Locate the cell with the specified text and output its (x, y) center coordinate. 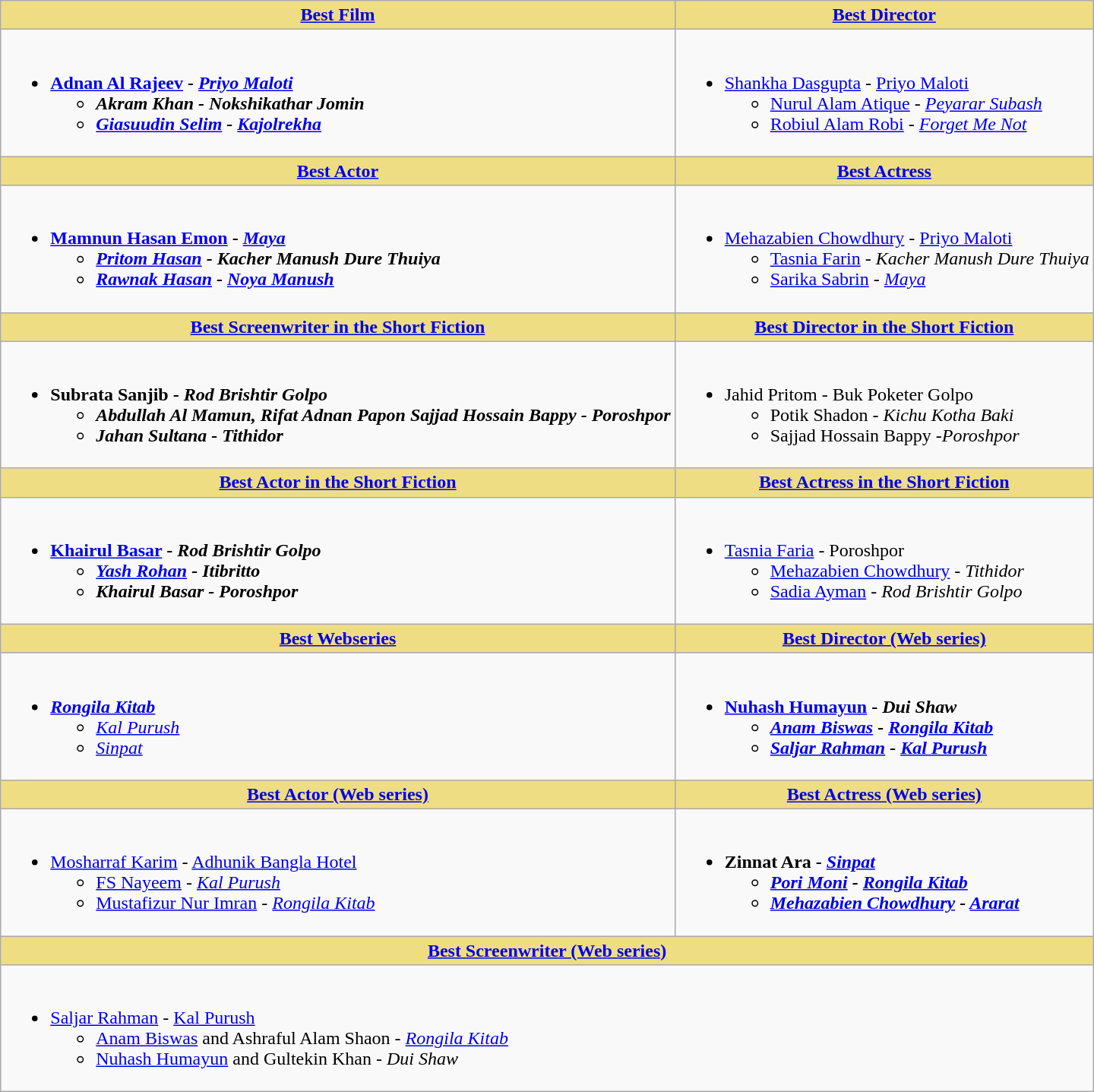
Mamnun Hasan Emon - MayaPritom Hasan - Kacher Manush Dure ThuiyaRawnak Hasan - Noya Manush (337, 249)
Shankha Dasgupta - Priyo MalotiNurul Alam Atique - Peyarar SubashRobiul Alam Robi - Forget Me Not (884, 93)
Best Actor in the Short Fiction (337, 483)
Tasnia Faria - PoroshporMehazabien Chowdhury - TithidorSadia Ayman - Rod Brishtir Golpo (884, 561)
Best Director (Web series) (884, 638)
Zinnat Ara - SinpatPori Moni - Rongila KitabMehazabien Chowdhury - Ararat (884, 872)
Saljar Rahman - Kal PurushAnam Biswas and Ashraful Alam Shaon - Rongila KitabNuhash Humayun and Gultekin Khan - Dui Shaw (547, 1029)
Best Director in the Short Fiction (884, 327)
Best Actor (Web series) (337, 794)
Nuhash Humayun - Dui ShawAnam Biswas - Rongila KitabSaljar Rahman - Kal Purush (884, 716)
Best Actress (884, 171)
Khairul Basar - Rod Brishtir GolpoYash Rohan - ItibrittoKhairul Basar - Poroshpor (337, 561)
Jahid Pritom - Buk Poketer GolpoPotik Shadon - Kichu Kotha BakiSajjad Hossain Bappy -Poroshpor (884, 404)
Mehazabien Chowdhury - Priyo MalotiTasnia Farin - Kacher Manush Dure ThuiyaSarika Sabrin - Maya (884, 249)
Best Actress in the Short Fiction (884, 483)
Subrata Sanjib - Rod Brishtir GolpoAbdullah Al Mamun, Rifat Adnan Papon Sajjad Hossain Bappy - PoroshporJahan Sultana - Tithidor (337, 404)
Best Film (337, 15)
Best Director (884, 15)
Best Webseries (337, 638)
Best Screenwriter in the Short Fiction (337, 327)
Mosharraf Karim - Adhunik Bangla HotelFS Nayeem - Kal PurushMustafizur Nur Imran - Rongila Kitab (337, 872)
Best Actor (337, 171)
Rongila KitabKal PurushSinpat (337, 716)
Best Actress (Web series) (884, 794)
Adnan Al Rajeev - Priyo MalotiAkram Khan - Nokshikathar JominGiasuudin Selim - Kajolrekha (337, 93)
Best Screenwriter (Web series) (547, 951)
